Search for the cell housing the specified text and yield its (x, y) center coordinate. 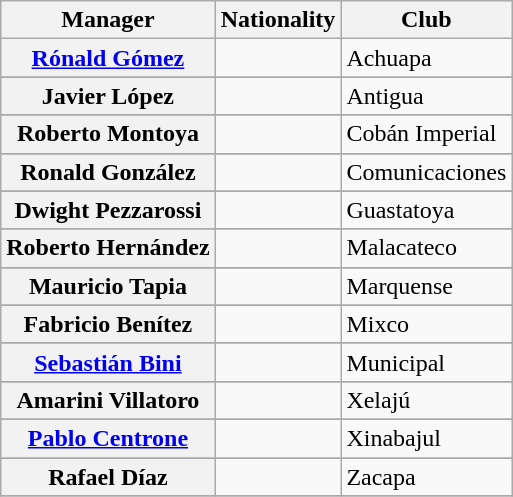
Zacapa (426, 477)
Malacateco (426, 248)
Mixco (426, 324)
Xelajú (426, 400)
Achuapa (426, 58)
Marquense (426, 286)
Municipal (426, 362)
Antigua (426, 96)
Javier López (108, 96)
Roberto Hernández (108, 248)
Cobán Imperial (426, 134)
Roberto Montoya (108, 134)
Nationality (278, 20)
Comunicaciones (426, 172)
Fabricio Benítez (108, 324)
Club (426, 20)
Guastatoya (426, 210)
Sebastián Bini (108, 362)
Pablo Centrone (108, 438)
Ronald González (108, 172)
Amarini Villatoro (108, 400)
Rafael Díaz (108, 477)
Mauricio Tapia (108, 286)
Manager (108, 20)
Xinabajul (426, 438)
Rónald Gómez (108, 58)
Dwight Pezzarossi (108, 210)
